Search for the cell housing the specified text and yield its [X, Y] center coordinate. 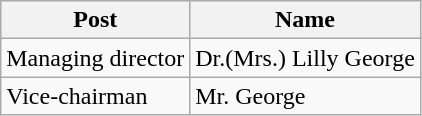
Managing director [96, 58]
Post [96, 20]
Mr. George [306, 96]
Vice-chairman [96, 96]
Dr.(Mrs.) Lilly George [306, 58]
Name [306, 20]
